Capture the cell that displays the provided text and extract its [X, Y] central coordinate. 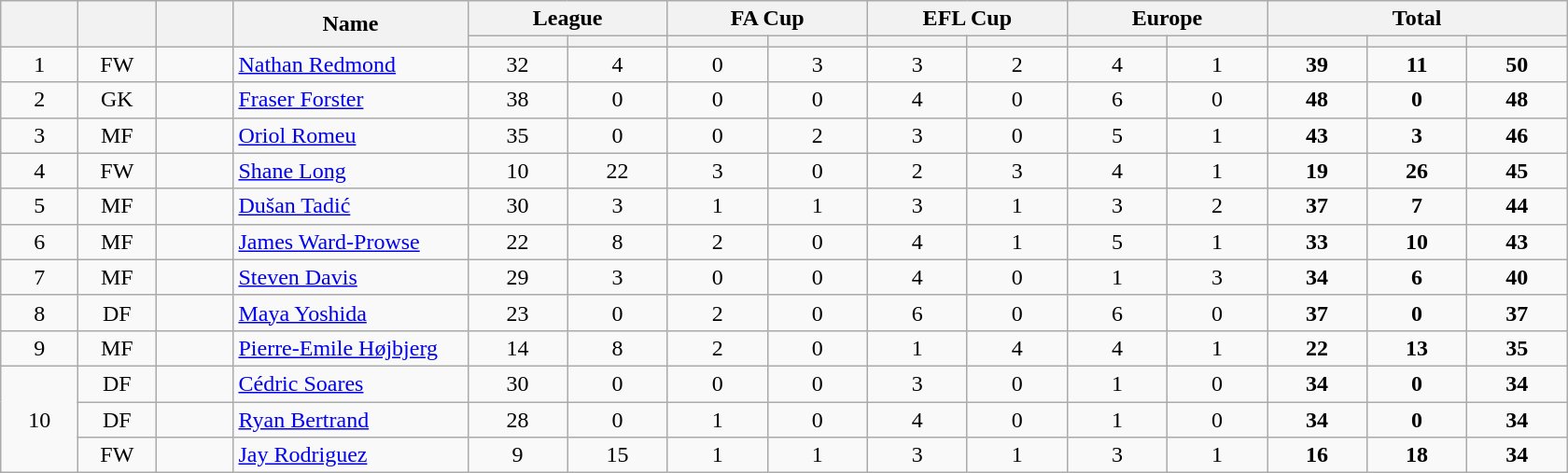
46 [1518, 135]
26 [1417, 171]
44 [1518, 206]
League [567, 19]
Nathan Redmond [351, 64]
FA Cup [767, 19]
18 [1417, 455]
Jay Rodriguez [351, 455]
29 [517, 277]
Name [351, 24]
EFL Cup [967, 19]
Maya Yoshida [351, 313]
19 [1318, 171]
James Ward-Prowse [351, 242]
15 [618, 455]
Shane Long [351, 171]
45 [1518, 171]
Fraser Forster [351, 100]
GK [118, 100]
Europe [1167, 19]
39 [1318, 64]
Cédric Soares [351, 383]
40 [1518, 277]
33 [1318, 242]
23 [517, 313]
11 [1417, 64]
38 [517, 100]
Ryan Bertrand [351, 419]
28 [517, 419]
Oriol Romeu [351, 135]
16 [1318, 455]
50 [1518, 64]
Dušan Tadić [351, 206]
13 [1417, 348]
32 [517, 64]
14 [517, 348]
Steven Davis [351, 277]
Total [1417, 19]
Pierre-Emile Højbjerg [351, 348]
